Determine the [x, y] coordinate at the center of the cell enclosing the given text.  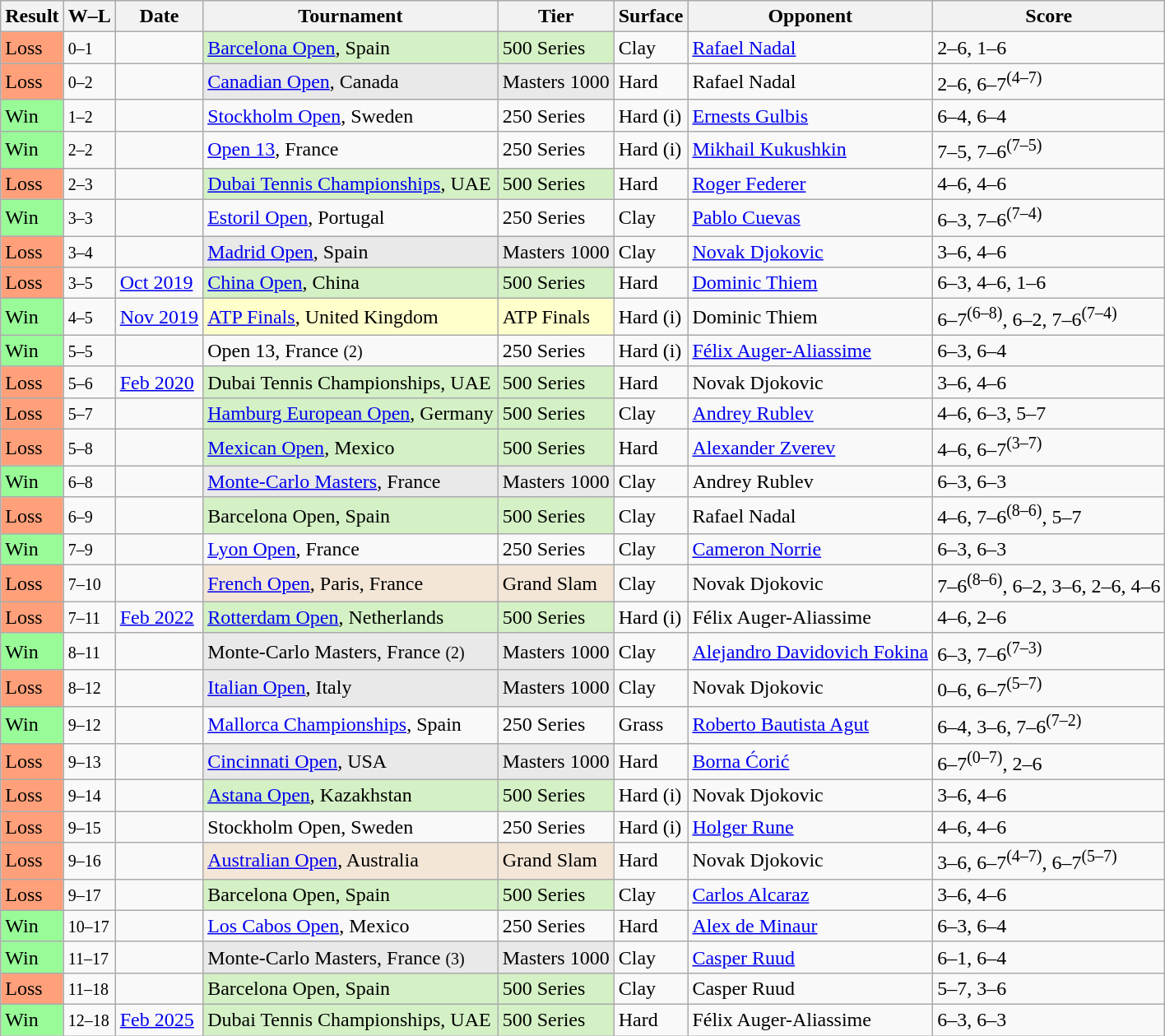
7–11 [89, 617]
Cincinnati Open, USA [350, 762]
Surface [651, 16]
6–4, 6–4 [1049, 115]
9–15 [89, 827]
3–5 [89, 283]
4–6, 6–3, 5–7 [1049, 413]
7–6(8–6), 6–2, 3–6, 2–6, 4–6 [1049, 584]
Pablo Cuevas [810, 217]
Los Cabos Open, Mexico [350, 926]
9–14 [89, 796]
ATP Finals, United Kingdom [350, 318]
Date [159, 16]
6–4, 3–6, 7–6(7–2) [1049, 724]
3–6, 6–7(4–7), 6–7(5–7) [1049, 861]
Score [1049, 16]
6–7(6–8), 6–2, 7–6(7–4) [1049, 318]
Result [32, 16]
6–9 [89, 515]
Astana Open, Kazakhstan [350, 796]
0–1 [89, 48]
4–6, 2–6 [1049, 617]
5–8 [89, 448]
9–17 [89, 894]
French Open, Paris, France [350, 584]
W–L [89, 16]
9–16 [89, 861]
3–4 [89, 252]
6–3, 7–6(7–3) [1049, 652]
Alejandro Davidovich Fokina [810, 652]
5–7, 3–6 [1049, 988]
Tier [556, 16]
0–2 [89, 82]
Feb 2022 [159, 617]
6–3, 4–6, 1–6 [1049, 283]
Canadian Open, Canada [350, 82]
Hamburg European Open, Germany [350, 413]
4–6, 7–6(8–6), 5–7 [1049, 515]
11–17 [89, 957]
Cameron Norrie [810, 550]
Alex de Minaur [810, 926]
Borna Ćorić [810, 762]
0–6, 6–7(5–7) [1049, 688]
7–5, 7–6(7–5) [1049, 150]
Grass [651, 724]
2–3 [89, 184]
Monte-Carlo Masters, France (2) [350, 652]
Feb 2025 [159, 1020]
Feb 2020 [159, 382]
7–10 [89, 584]
5–7 [89, 413]
11–18 [89, 988]
Roberto Bautista Agut [810, 724]
Mallorca Championships, Spain [350, 724]
8–12 [89, 688]
4–5 [89, 318]
5–5 [89, 351]
6–1, 6–4 [1049, 957]
9–13 [89, 762]
ATP Finals [556, 318]
6–8 [89, 481]
Tournament [350, 16]
Madrid Open, Spain [350, 252]
1–2 [89, 115]
10–17 [89, 926]
Roger Federer [810, 184]
Estoril Open, Portugal [350, 217]
Monte-Carlo Masters, France (3) [350, 957]
7–9 [89, 550]
2–6, 6–7(4–7) [1049, 82]
2–6, 1–6 [1049, 48]
Mikhail Kukushkin [810, 150]
2–2 [89, 150]
12–18 [89, 1020]
Nov 2019 [159, 318]
5–6 [89, 382]
Lyon Open, France [350, 550]
Ernests Gulbis [810, 115]
Holger Rune [810, 827]
Italian Open, Italy [350, 688]
4–6, 6–7(3–7) [1049, 448]
Australian Open, Australia [350, 861]
3–3 [89, 217]
Opponent [810, 16]
Open 13, France (2) [350, 351]
6–3, 7–6(7–4) [1049, 217]
8–11 [89, 652]
Mexican Open, Mexico [350, 448]
Carlos Alcaraz [810, 894]
China Open, China [350, 283]
Alexander Zverev [810, 448]
6–7(0–7), 2–6 [1049, 762]
Open 13, France [350, 150]
Monte-Carlo Masters, France [350, 481]
Rotterdam Open, Netherlands [350, 617]
Oct 2019 [159, 283]
9–12 [89, 724]
